Locate the cell with the specified text and output its [X, Y] center coordinate. 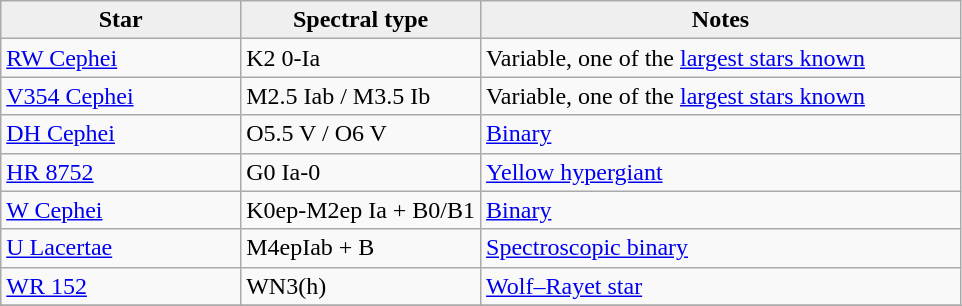
Notes [721, 20]
Wolf–Rayet star [721, 286]
W Cephei [121, 210]
M4epIab + B [361, 248]
Yellow hypergiant [721, 172]
WN3(h) [361, 286]
Spectral type [361, 20]
Star [121, 20]
WR 152 [121, 286]
Spectroscopic binary [721, 248]
K0ep-M2ep Ia + B0/B1 [361, 210]
K2 0-Ia [361, 58]
DH Cephei [121, 134]
O5.5 V / O6 V [361, 134]
V354 Cephei [121, 96]
HR 8752 [121, 172]
G0 Ia-0 [361, 172]
U Lacertae [121, 248]
RW Cephei [121, 58]
M2.5 Iab / M3.5 Ib [361, 96]
